From the cell containing the given text, extract its center point as [X, Y] coordinate. 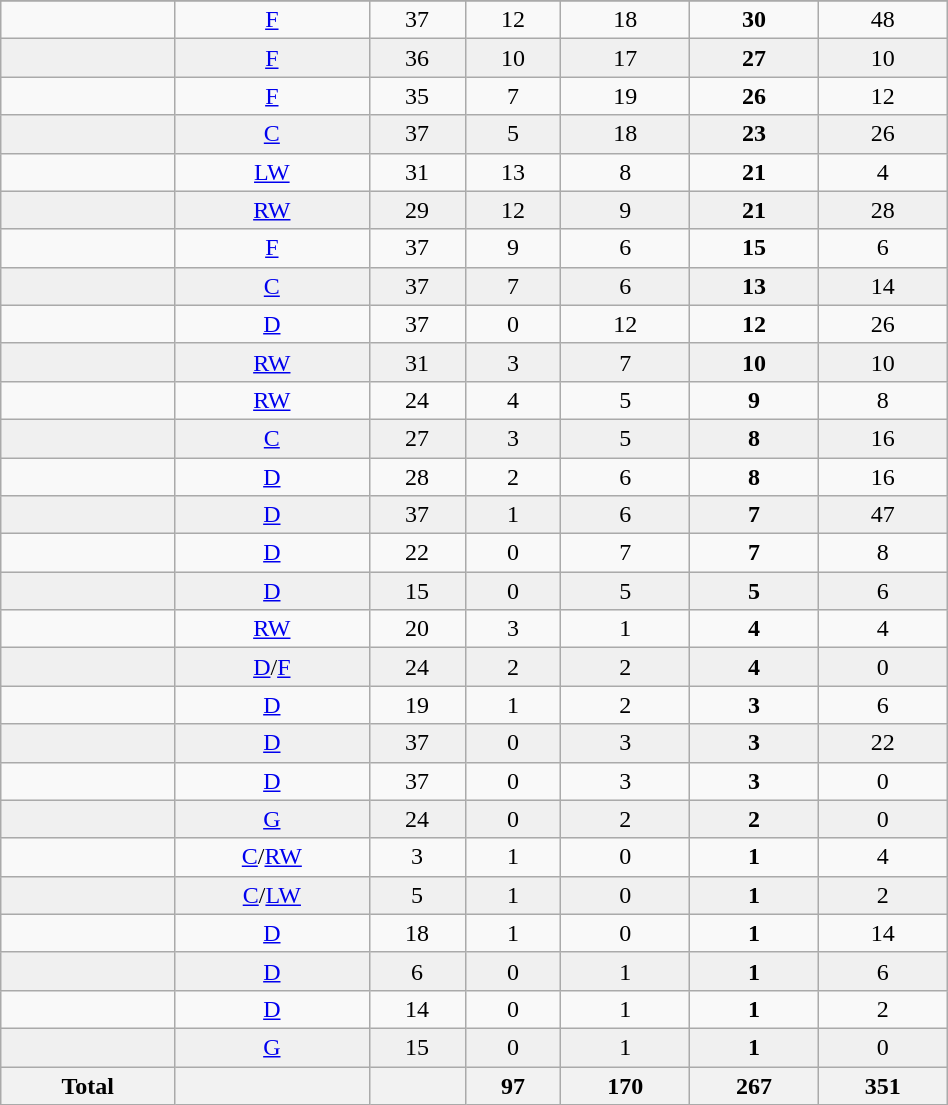
Total [88, 1085]
29 [417, 210]
20 [417, 629]
LW [272, 172]
48 [882, 20]
97 [513, 1085]
170 [626, 1085]
36 [417, 58]
D/F [272, 667]
C/RW [272, 857]
351 [882, 1085]
47 [882, 515]
267 [754, 1085]
23 [754, 134]
35 [417, 96]
30 [754, 20]
17 [626, 58]
C/LW [272, 895]
